Extract the (X, Y) coordinate from the center of the cell holding the provided text.  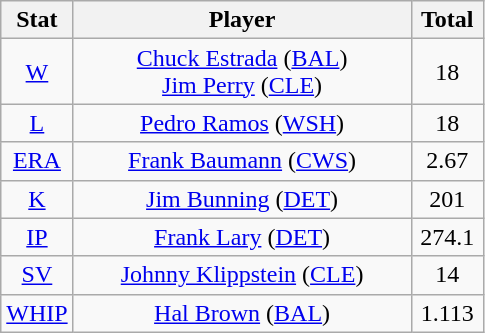
SV (37, 275)
Frank Lary (DET) (242, 237)
Frank Baumann (CWS) (242, 161)
Jim Bunning (DET) (242, 199)
274.1 (447, 237)
WHIP (37, 313)
IP (37, 237)
L (37, 123)
2.67 (447, 161)
Total (447, 20)
Player (242, 20)
Hal Brown (BAL) (242, 313)
Pedro Ramos (WSH) (242, 123)
W (37, 72)
K (37, 199)
Stat (37, 20)
14 (447, 275)
201 (447, 199)
Chuck Estrada (BAL)Jim Perry (CLE) (242, 72)
Johnny Klippstein (CLE) (242, 275)
ERA (37, 161)
1.113 (447, 313)
